Extract the (x, y) coordinate from the center of the cell holding the provided text.  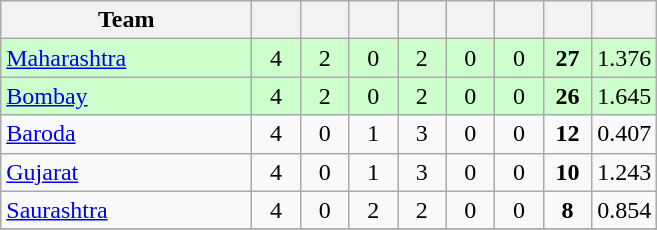
0.407 (624, 134)
Bombay (126, 96)
Saurashtra (126, 210)
Gujarat (126, 172)
0.854 (624, 210)
Maharashtra (126, 58)
8 (568, 210)
27 (568, 58)
10 (568, 172)
Baroda (126, 134)
26 (568, 96)
12 (568, 134)
1.645 (624, 96)
1.243 (624, 172)
Team (126, 20)
1.376 (624, 58)
